Locate the cell with the specified text and output its (x, y) center coordinate. 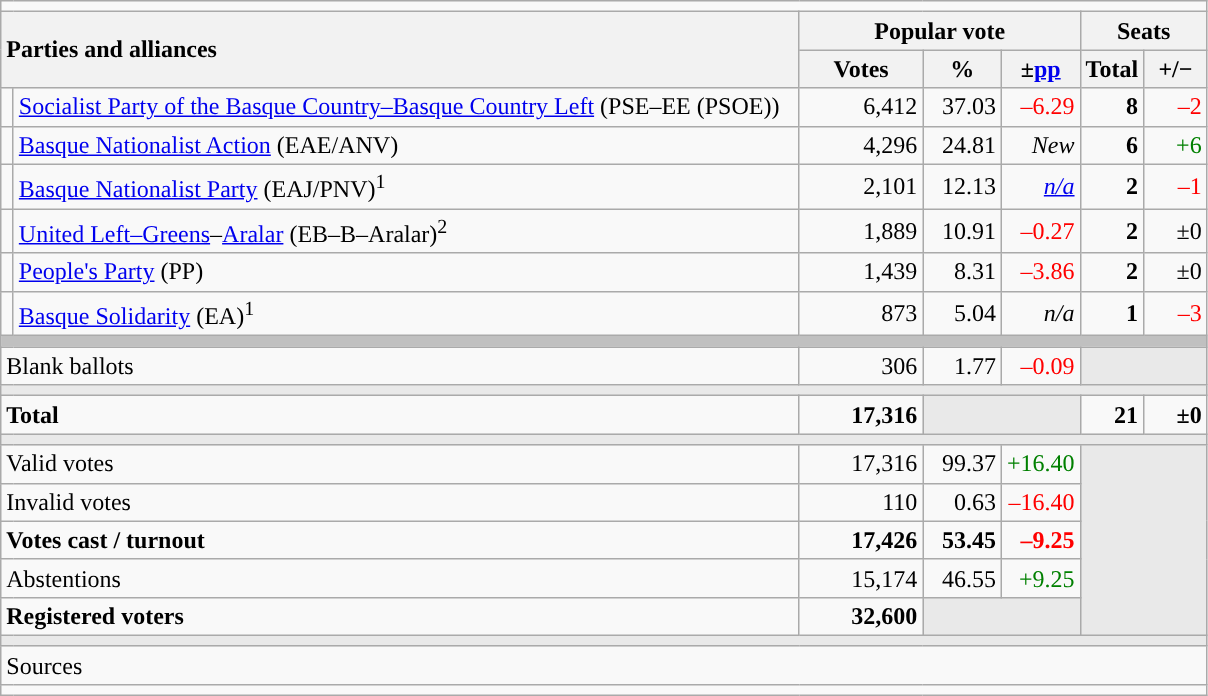
17,426 (861, 540)
–0.09 (1040, 366)
10.91 (962, 232)
0.63 (962, 502)
32,600 (861, 616)
Seats (1144, 31)
110 (861, 502)
–6.29 (1040, 107)
+9.25 (1040, 578)
–3.86 (1040, 272)
Sources (604, 665)
8.31 (962, 272)
4,296 (861, 145)
873 (861, 314)
1 (1112, 314)
United Left–Greens–Aralar (EB–B–Aralar)2 (406, 232)
New (1040, 145)
Parties and alliances (400, 50)
37.03 (962, 107)
+16.40 (1040, 464)
–16.40 (1040, 502)
+/− (1176, 69)
–0.27 (1040, 232)
306 (861, 366)
24.81 (962, 145)
Votes (861, 69)
+6 (1176, 145)
Invalid votes (400, 502)
Votes cast / turnout (400, 540)
–9.25 (1040, 540)
Registered voters (400, 616)
Basque Solidarity (EA)1 (406, 314)
8 (1112, 107)
Socialist Party of the Basque Country–Basque Country Left (PSE–EE (PSOE)) (406, 107)
15,174 (861, 578)
6 (1112, 145)
People's Party (PP) (406, 272)
±pp (1040, 69)
99.37 (962, 464)
% (962, 69)
–1 (1176, 186)
Abstentions (400, 578)
Valid votes (400, 464)
46.55 (962, 578)
Blank ballots (400, 366)
12.13 (962, 186)
6,412 (861, 107)
–2 (1176, 107)
5.04 (962, 314)
53.45 (962, 540)
Popular vote (940, 31)
1,439 (861, 272)
21 (1112, 415)
Basque Nationalist Action (EAE/ANV) (406, 145)
–3 (1176, 314)
1,889 (861, 232)
2,101 (861, 186)
Basque Nationalist Party (EAJ/PNV)1 (406, 186)
1.77 (962, 366)
